Capture the cell that displays the provided text and extract its (x, y) central coordinate. 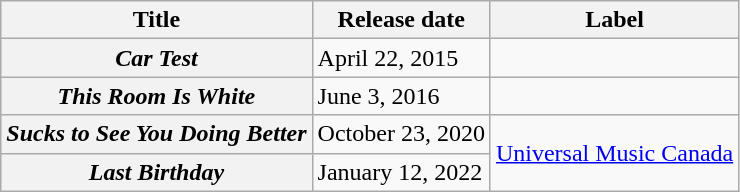
Label (614, 20)
October 23, 2020 (401, 134)
January 12, 2022 (401, 172)
This Room Is White (156, 96)
June 3, 2016 (401, 96)
April 22, 2015 (401, 58)
Release date (401, 20)
Car Test (156, 58)
Sucks to See You Doing Better (156, 134)
Title (156, 20)
Universal Music Canada (614, 153)
Last Birthday (156, 172)
